Search for the cell housing the specified text and yield its [X, Y] center coordinate. 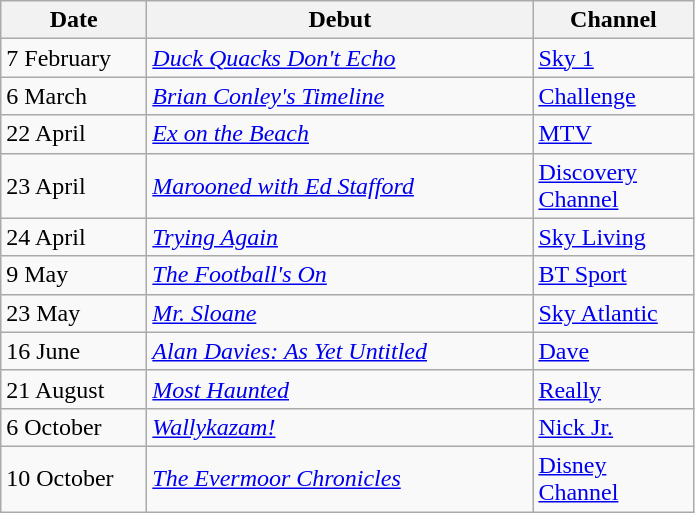
MTV [614, 134]
Nick Jr. [614, 427]
Alan Davies: As Yet Untitled [340, 351]
Debut [340, 20]
Wallykazam! [340, 427]
Channel [614, 20]
The Football's On [340, 275]
Challenge [614, 96]
Trying Again [340, 237]
9 May [74, 275]
Dave [614, 351]
Ex on the Beach [340, 134]
6 March [74, 96]
Mr. Sloane [340, 313]
Disney Channel [614, 478]
Most Haunted [340, 389]
22 April [74, 134]
Brian Conley's Timeline [340, 96]
Discovery Channel [614, 186]
7 February [74, 58]
Marooned with Ed Stafford [340, 186]
Date [74, 20]
Sky Living [614, 237]
6 October [74, 427]
23 April [74, 186]
Sky Atlantic [614, 313]
16 June [74, 351]
Sky 1 [614, 58]
BT Sport [614, 275]
The Evermoor Chronicles [340, 478]
23 May [74, 313]
21 August [74, 389]
Really [614, 389]
10 October [74, 478]
Duck Quacks Don't Echo [340, 58]
24 April [74, 237]
